Detect which cell encompasses the target text, then output its (X, Y) center coordinate. 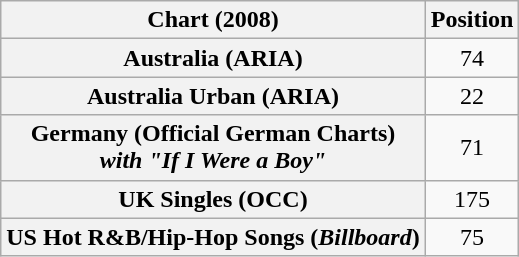
175 (472, 199)
71 (472, 148)
74 (472, 58)
UK Singles (OCC) (213, 199)
Chart (2008) (213, 20)
75 (472, 237)
22 (472, 96)
US Hot R&B/Hip-Hop Songs (Billboard) (213, 237)
Australia Urban (ARIA) (213, 96)
Position (472, 20)
Germany (Official German Charts)with "If I Were a Boy" (213, 148)
Australia (ARIA) (213, 58)
